Detect which cell encompasses the target text, then output its (X, Y) center coordinate. 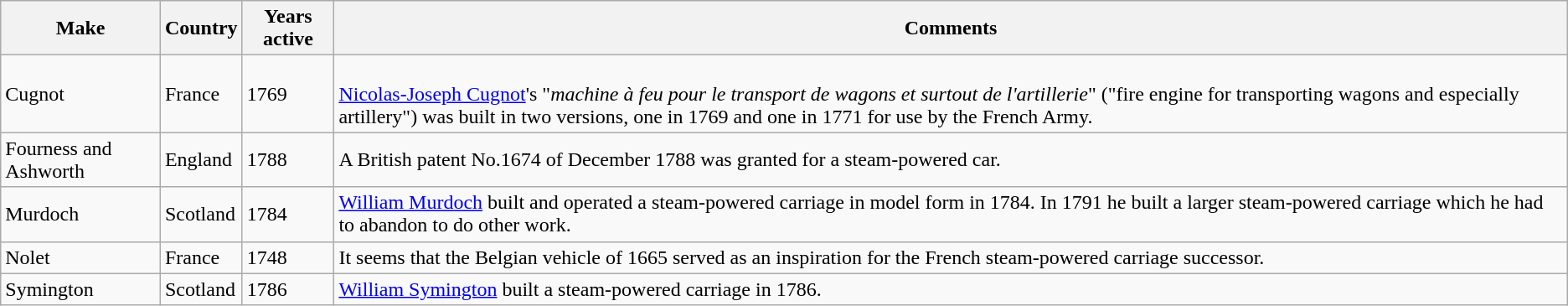
A British patent No.1674 of December 1788 was granted for a steam-powered car. (951, 159)
Cugnot (80, 94)
1788 (288, 159)
1769 (288, 94)
Symington (80, 289)
Years active (288, 29)
Comments (951, 29)
1786 (288, 289)
Murdoch (80, 215)
England (201, 159)
William Symington built a steam-powered carriage in 1786. (951, 289)
It seems that the Belgian vehicle of 1665 served as an inspiration for the French steam-powered carriage successor. (951, 257)
Nolet (80, 257)
Make (80, 29)
Country (201, 29)
1784 (288, 215)
Fourness and Ashworth (80, 159)
1748 (288, 257)
